Identify which cell holds the provided text, then report its [x, y] central coordinate. 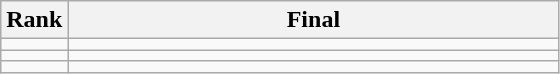
Final [314, 20]
Rank [34, 20]
